Find where the given text appears and provide that cell's center as [X, Y] coordinate. 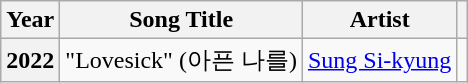
Year [30, 20]
"Lovesick" (아픈 나를) [182, 60]
Song Title [182, 20]
2022 [30, 60]
Artist [379, 20]
Sung Si-kyung [379, 60]
